For the text-containing cell, return its midpoint in (X, Y) coordinate format. 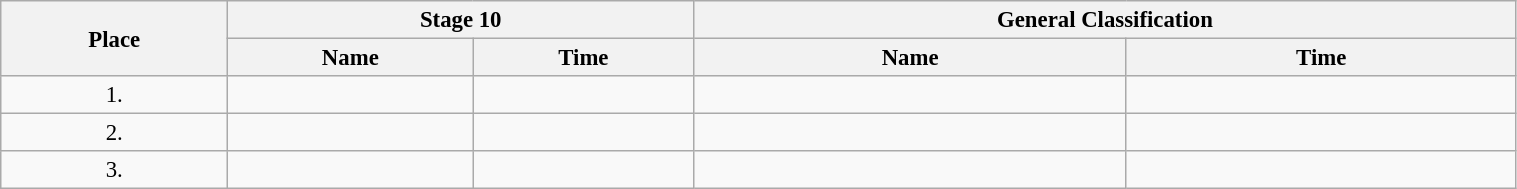
2. (114, 133)
Place (114, 38)
Stage 10 (461, 20)
1. (114, 95)
3. (114, 170)
General Classification (1105, 20)
